Scan for the cell matching the given text and deliver its (X, Y) coordinate at center. 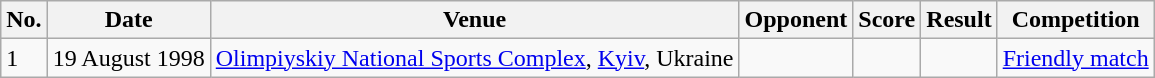
1 (24, 58)
Score (887, 20)
Friendly match (1076, 58)
Date (128, 20)
Competition (1076, 20)
19 August 1998 (128, 58)
No. (24, 20)
Olimpiyskiy National Sports Complex, Kyiv, Ukraine (474, 58)
Result (959, 20)
Venue (474, 20)
Opponent (796, 20)
